Detect which cell encompasses the target text, then output its [x, y] center coordinate. 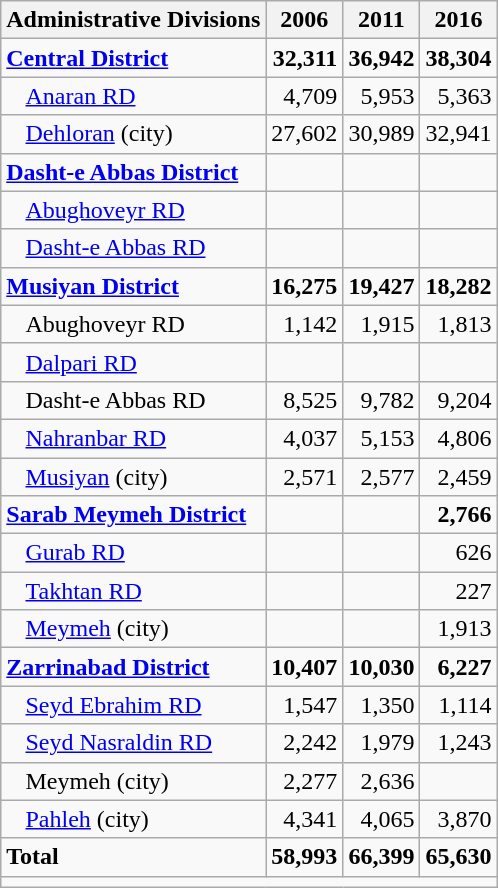
8,525 [304, 400]
Musiyan (city) [134, 477]
2016 [458, 20]
19,427 [382, 286]
4,341 [304, 819]
2,577 [382, 477]
1,114 [458, 705]
4,065 [382, 819]
1,350 [382, 705]
30,989 [382, 134]
Administrative Divisions [134, 20]
Anaran RD [134, 96]
4,806 [458, 438]
Dehloran (city) [134, 134]
9,782 [382, 400]
5,153 [382, 438]
Central District [134, 58]
66,399 [382, 857]
3,870 [458, 819]
10,030 [382, 667]
27,602 [304, 134]
1,913 [458, 629]
58,993 [304, 857]
Takhtan RD [134, 591]
9,204 [458, 400]
Pahleh (city) [134, 819]
Seyd Ebrahim RD [134, 705]
1,243 [458, 743]
1,979 [382, 743]
Musiyan District [134, 286]
1,813 [458, 324]
36,942 [382, 58]
6,227 [458, 667]
10,407 [304, 667]
38,304 [458, 58]
Zarrinabad District [134, 667]
2,636 [382, 781]
Gurab RD [134, 553]
4,709 [304, 96]
16,275 [304, 286]
5,363 [458, 96]
2,766 [458, 515]
Nahranbar RD [134, 438]
65,630 [458, 857]
2006 [304, 20]
18,282 [458, 286]
1,915 [382, 324]
2,277 [304, 781]
626 [458, 553]
Dasht-e Abbas District [134, 172]
1,142 [304, 324]
Dalpari RD [134, 362]
Sarab Meymeh District [134, 515]
4,037 [304, 438]
2,459 [458, 477]
Seyd Nasraldin RD [134, 743]
227 [458, 591]
2011 [382, 20]
2,242 [304, 743]
Total [134, 857]
32,941 [458, 134]
5,953 [382, 96]
1,547 [304, 705]
2,571 [304, 477]
32,311 [304, 58]
